From the cell containing the given text, extract its center point as [X, Y] coordinate. 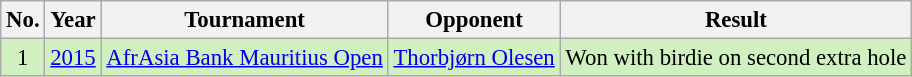
2015 [73, 58]
Result [736, 20]
1 [23, 58]
Tournament [244, 20]
Opponent [474, 20]
Won with birdie on second extra hole [736, 58]
Thorbjørn Olesen [474, 58]
No. [23, 20]
Year [73, 20]
AfrAsia Bank Mauritius Open [244, 58]
